Locate the cell with the specified text and output its (x, y) center coordinate. 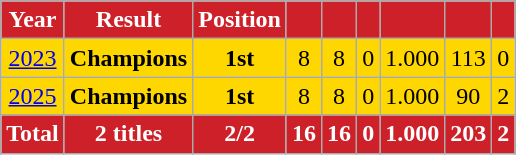
2 titles (128, 134)
2023 (33, 58)
Year (33, 20)
Position (240, 20)
113 (468, 58)
90 (468, 96)
203 (468, 134)
2/2 (240, 134)
Total (33, 134)
2025 (33, 96)
Result (128, 20)
